Return [X, Y] of the center of cell containing provided text 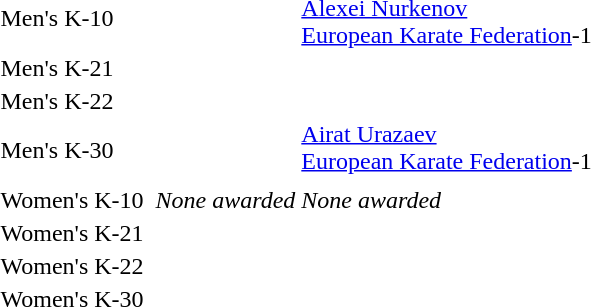
None awarded [226, 200]
